Provide the [x, y] coordinate of the cell's center where the given text is located.  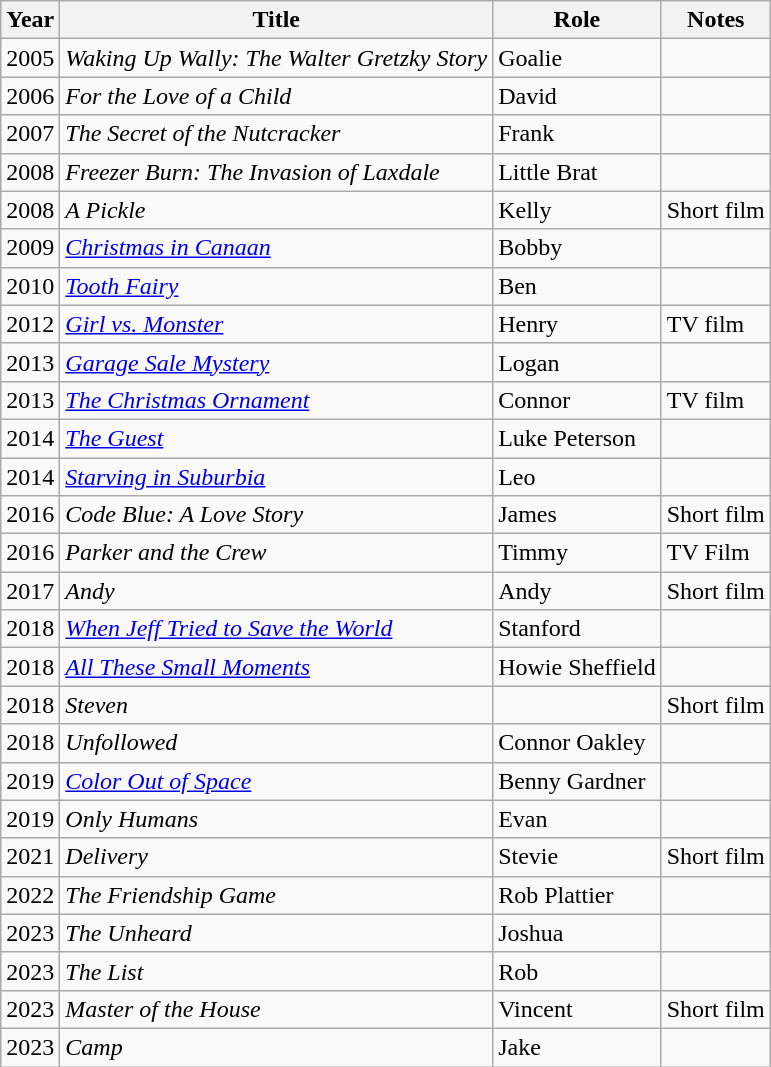
Code Blue: A Love Story [276, 515]
Only Humans [276, 819]
David [578, 96]
For the Love of a Child [276, 96]
Master of the House [276, 1009]
Garage Sale Mystery [276, 362]
2021 [30, 857]
Freezer Burn: The Invasion of Laxdale [276, 172]
Unfollowed [276, 743]
The Unheard [276, 933]
Benny Gardner [578, 781]
Bobby [578, 248]
Steven [276, 705]
Girl vs. Monster [276, 324]
Color Out of Space [276, 781]
The Secret of the Nutcracker [276, 134]
All These Small Moments [276, 667]
2007 [30, 134]
Vincent [578, 1009]
Starving in Suburbia [276, 477]
Title [276, 20]
Rob [578, 971]
Leo [578, 477]
Goalie [578, 58]
The Guest [276, 438]
Role [578, 20]
Ben [578, 286]
Stevie [578, 857]
A Pickle [276, 210]
Connor [578, 400]
Jake [578, 1047]
Christmas in Canaan [276, 248]
TV Film [716, 553]
Henry [578, 324]
Notes [716, 20]
The List [276, 971]
Evan [578, 819]
2010 [30, 286]
When Jeff Tried to Save the World [276, 629]
Year [30, 20]
James [578, 515]
2022 [30, 895]
Waking Up Wally: The Walter Gretzky Story [276, 58]
Tooth Fairy [276, 286]
The Christmas Ornament [276, 400]
Luke Peterson [578, 438]
Connor Oakley [578, 743]
2005 [30, 58]
Rob Plattier [578, 895]
Logan [578, 362]
Kelly [578, 210]
2006 [30, 96]
Frank [578, 134]
The Friendship Game [276, 895]
2017 [30, 591]
Timmy [578, 553]
Stanford [578, 629]
2009 [30, 248]
Parker and the Crew [276, 553]
Camp [276, 1047]
Joshua [578, 933]
Delivery [276, 857]
2012 [30, 324]
Little Brat [578, 172]
Howie Sheffield [578, 667]
